Locate the cell with the specified text and output its (X, Y) center coordinate. 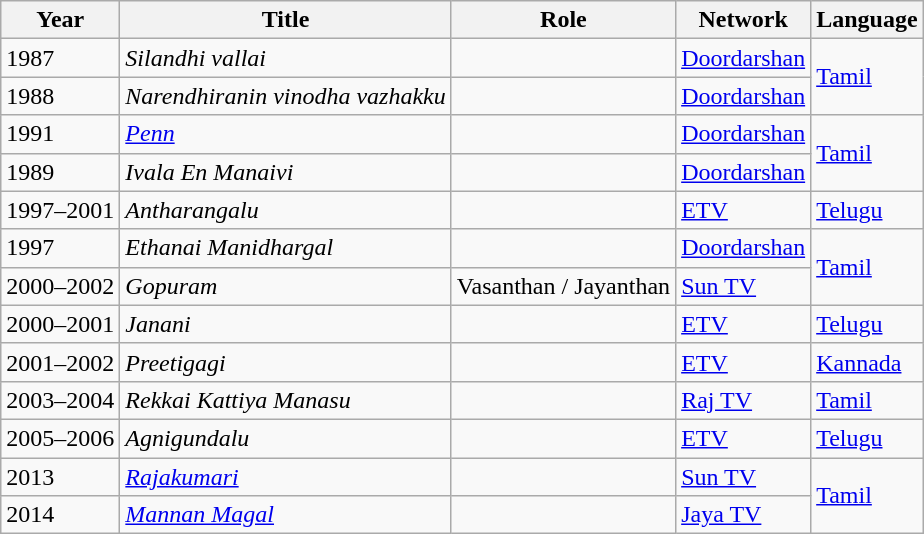
Year (60, 20)
Raj TV (744, 400)
2001–2002 (60, 362)
1989 (60, 172)
Kannada (867, 362)
Title (286, 20)
2013 (60, 477)
Mannan Magal (286, 515)
2005–2006 (60, 438)
Agnigundalu (286, 438)
Rajakumari (286, 477)
2000–2001 (60, 324)
Jaya TV (744, 515)
Ivala En Manaivi (286, 172)
1997 (60, 248)
1997–2001 (60, 210)
Antharangalu (286, 210)
Role (563, 20)
1991 (60, 134)
2014 (60, 515)
Ethanai Manidhargal (286, 248)
1987 (60, 58)
Vasanthan / Jayanthan (563, 286)
Rekkai Kattiya Manasu (286, 400)
Silandhi vallai (286, 58)
Language (867, 20)
1988 (60, 96)
Preetigagi (286, 362)
2000–2002 (60, 286)
Gopuram (286, 286)
Network (744, 20)
Penn (286, 134)
2003–2004 (60, 400)
Janani (286, 324)
Narendhiranin vinodha vazhakku (286, 96)
